Detect which cell encompasses the target text, then output its (x, y) center coordinate. 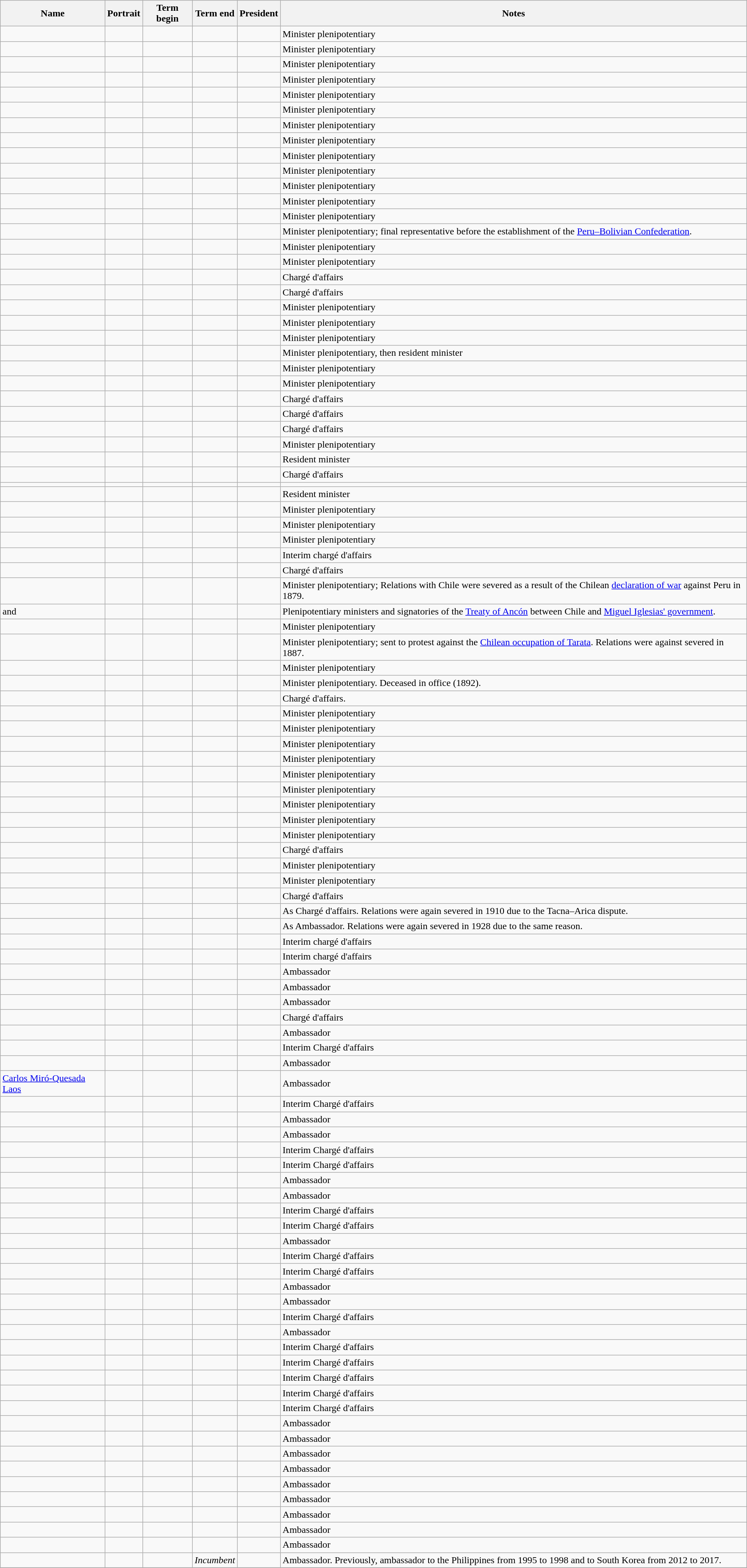
and (53, 611)
Minister plenipotentiary. Deceased in office (1892). (514, 683)
Minister plenipotentiary; sent to protest against the Chilean occupation of Tarata. Relations were against severed in 1887. (514, 647)
Ambassador. Previously, ambassador to the Philippines from 1995 to 1998 and to South Korea from 2012 to 2017. (514, 1560)
Term end (215, 14)
Portrait (124, 14)
Chargé d'affairs. (514, 698)
Minister plenipotentiary, then resident minister (514, 353)
Minister plenipotentiary; final representative before the establishment of the Peru–Bolivian Confederation. (514, 232)
Notes (514, 14)
As Chargé d'affairs. Relations were again severed in 1910 due to the Tacna–Arica dispute. (514, 911)
As Ambassador. Relations were again severed in 1928 due to the same reason. (514, 926)
Term begin (168, 14)
Name (53, 14)
President (259, 14)
Plenipotentiary ministers and signatories of the Treaty of Ancón between Chile and Miguel Iglesias' government. (514, 611)
Incumbent (215, 1560)
Minister plenipotentiary; Relations with Chile were severed as a result of the Chilean declaration of war against Peru in 1879. (514, 591)
Carlos Miró-Quesada Laos (53, 1084)
